For the text-containing cell, return its midpoint in (X, Y) coordinate format. 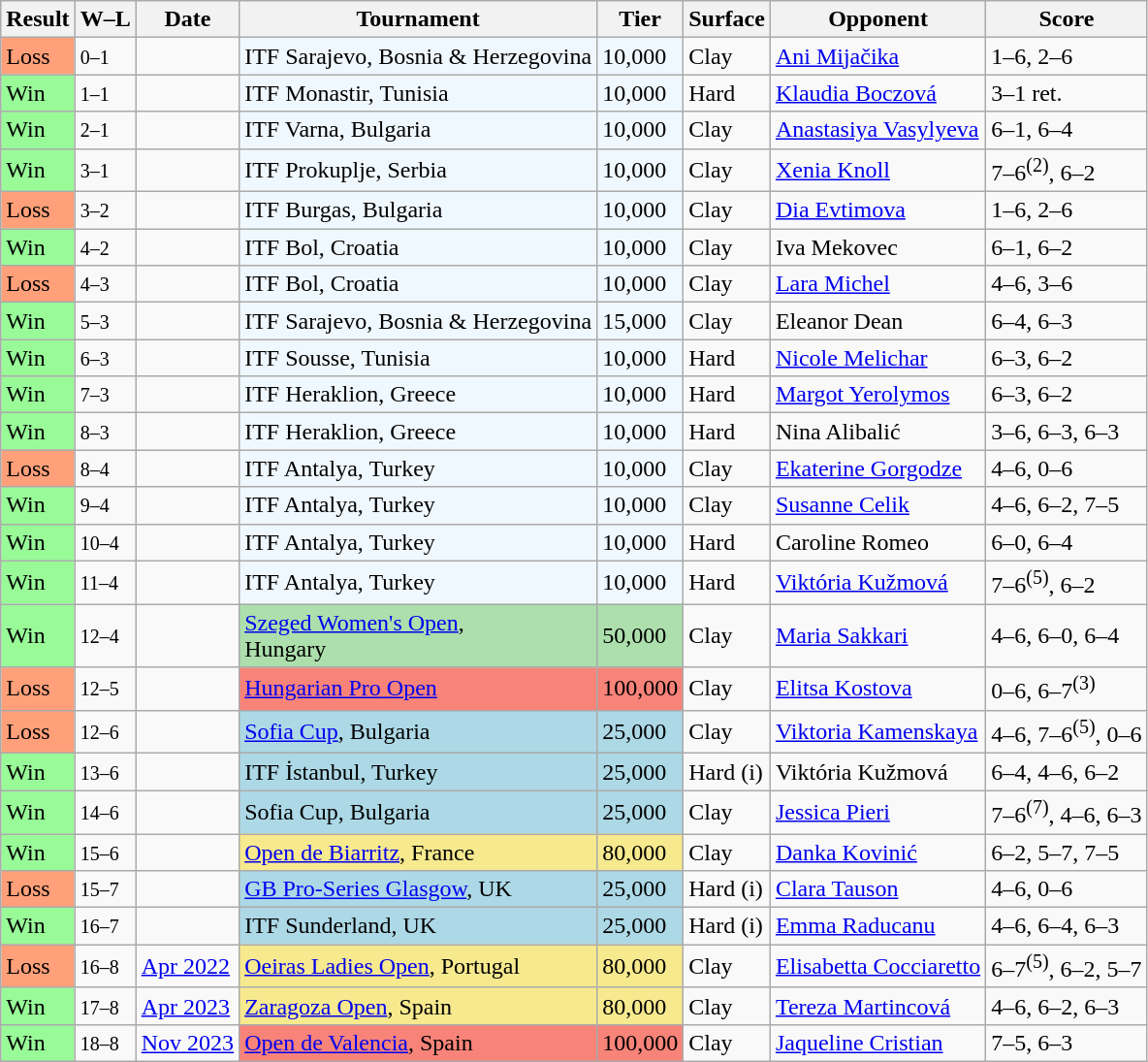
Danka Kovinić (877, 853)
17–8 (105, 1006)
6–4, 6–3 (1067, 321)
Margot Yerolymos (877, 395)
12–5 (105, 689)
6–0, 6–4 (1067, 542)
Surface (727, 19)
Tournament (419, 19)
Eleanor Dean (877, 321)
Nina Alibalić (877, 432)
6–1, 6–2 (1067, 247)
Jessica Pieri (877, 813)
Open de Valencia, Spain (419, 1043)
W–L (105, 19)
8–3 (105, 432)
Caroline Romeo (877, 542)
Opponent (877, 19)
ITF İstanbul, Turkey (419, 772)
6–3 (105, 358)
3–1 ret. (1067, 93)
50,000 (640, 636)
15–7 (105, 889)
4–6, 6–2, 6–3 (1067, 1006)
ITF Prokuplje, Serbia (419, 171)
4–6, 6–4, 6–3 (1067, 926)
4–6, 6–0, 6–4 (1067, 636)
Nov 2023 (187, 1043)
3–1 (105, 171)
Elitsa Kostova (877, 689)
Iva Mekovec (877, 247)
0–6, 6–7(3) (1067, 689)
13–6 (105, 772)
Result (38, 19)
Viktoria Kamenskaya (877, 731)
Jaqueline Cristian (877, 1043)
Tereza Martincová (877, 1006)
7–5, 6–3 (1067, 1043)
12–4 (105, 636)
12–6 (105, 731)
Xenia Knoll (877, 171)
6–7(5), 6–2, 5–7 (1067, 966)
7–6(2), 6–2 (1067, 171)
4–6, 7–6(5), 0–6 (1067, 731)
5–3 (105, 321)
14–6 (105, 813)
Apr 2022 (187, 966)
Ani Mijačika (877, 56)
GB Pro-Series Glasgow, UK (419, 889)
Lara Michel (877, 284)
Oeiras Ladies Open, Portugal (419, 966)
Open de Biarritz, France (419, 853)
Score (1067, 19)
ITF Varna, Bulgaria (419, 130)
3–2 (105, 210)
Clara Tauson (877, 889)
Date (187, 19)
3–6, 6–3, 6–3 (1067, 432)
ITF Monastir, Tunisia (419, 93)
16–7 (105, 926)
0–1 (105, 56)
2–1 (105, 130)
6–4, 4–6, 6–2 (1067, 772)
6–1, 6–4 (1067, 130)
8–4 (105, 468)
7–6(7), 4–6, 6–3 (1067, 813)
Elisabetta Cocciaretto (877, 966)
ITF Burgas, Bulgaria (419, 210)
6–2, 5–7, 7–5 (1067, 853)
Susanne Celik (877, 505)
ITF Sousse, Tunisia (419, 358)
Emma Raducanu (877, 926)
15,000 (640, 321)
4–6, 3–6 (1067, 284)
Ekaterine Gorgodze (877, 468)
9–4 (105, 505)
Anastasiya Vasylyeva (877, 130)
15–6 (105, 853)
16–8 (105, 966)
4–2 (105, 247)
11–4 (105, 582)
Klaudia Boczová (877, 93)
1–1 (105, 93)
7–6(5), 6–2 (1067, 582)
Dia Evtimova (877, 210)
18–8 (105, 1043)
Hungarian Pro Open (419, 689)
Nicole Melichar (877, 358)
ITF Sunderland, UK (419, 926)
Zaragoza Open, Spain (419, 1006)
4–6, 6–2, 7–5 (1067, 505)
Tier (640, 19)
Szeged Women's Open, Hungary (419, 636)
4–3 (105, 284)
Maria Sakkari (877, 636)
7–3 (105, 395)
Apr 2023 (187, 1006)
10–4 (105, 542)
